Detect which cell encompasses the target text, then output its (X, Y) center coordinate. 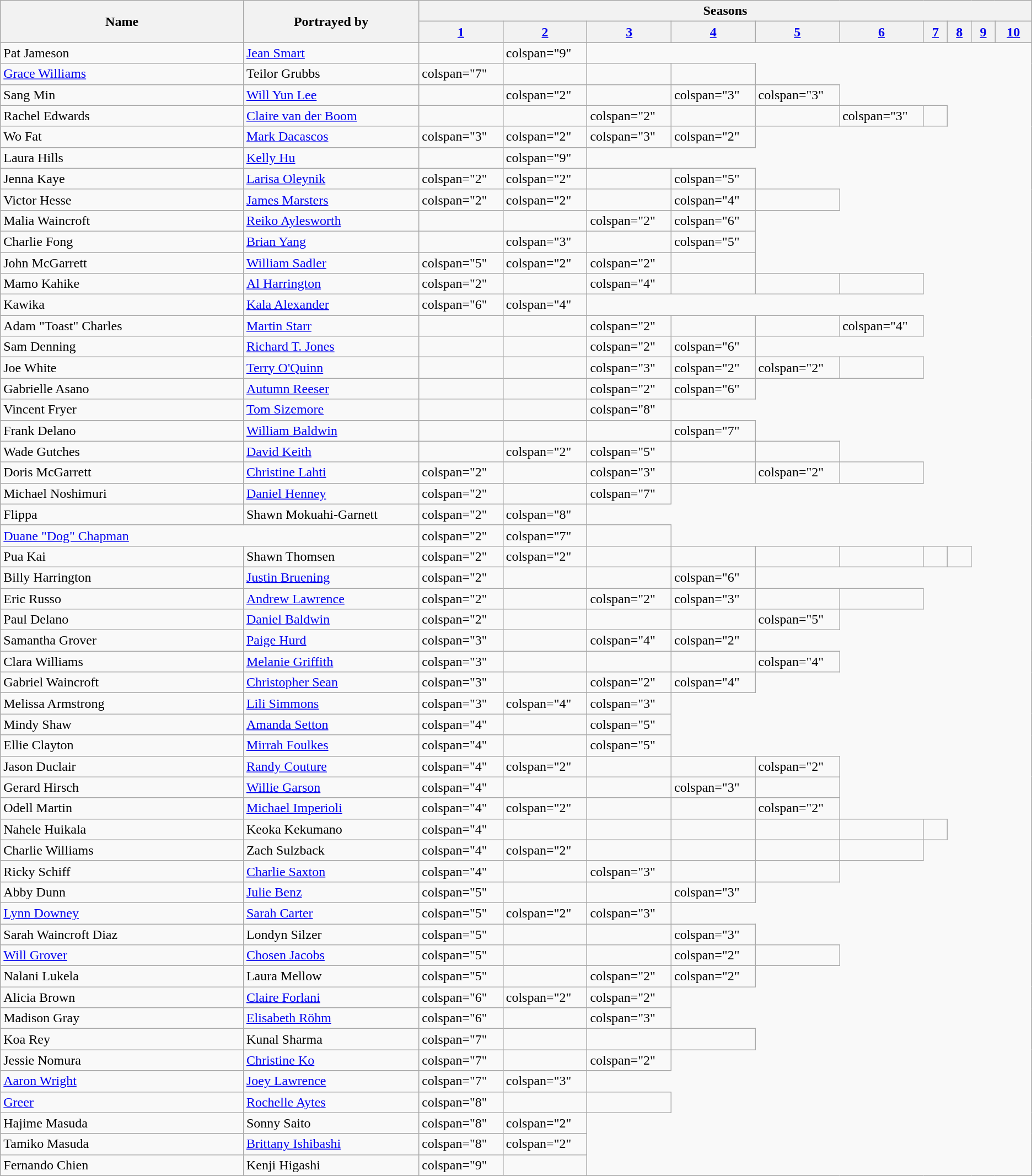
8 (959, 32)
Kenji Higashi (331, 1165)
Laura Hills (122, 158)
Gabrielle Asano (122, 389)
Martin Starr (331, 326)
Clara Williams (122, 662)
Paige Hurd (331, 641)
Doris McGarrett (122, 472)
Pua Kai (122, 556)
Mamo Kahike (122, 284)
William Sadler (331, 263)
Michael Noshimuri (122, 493)
Larisa Oleynik (331, 179)
Sang Min (122, 95)
Melissa Armstrong (122, 704)
Chosen Jacobs (331, 955)
Claire Forlani (331, 997)
Teilor Grubbs (331, 74)
Kunal Sharma (331, 1039)
Al Harrington (331, 284)
7 (935, 32)
Vincent Fryer (122, 410)
Jason Duclair (122, 766)
10 (1013, 32)
Malia Waincroft (122, 221)
Daniel Baldwin (331, 620)
Sam Denning (122, 347)
Mindy Shaw (122, 724)
Andrew Lawrence (331, 598)
Amanda Setton (331, 724)
Pat Jameson (122, 53)
Joe White (122, 368)
Kelly Hu (331, 158)
Tamiko Masuda (122, 1144)
Joey Lawrence (331, 1081)
3 (630, 32)
Odell Martin (122, 808)
6 (882, 32)
Rachel Edwards (122, 116)
Claire van der Boom (331, 116)
Lili Simmons (331, 704)
Gabriel Waincroft (122, 683)
Madison Gray (122, 1018)
Christopher Sean (331, 683)
Kawika (122, 305)
Keoka Kekumano (331, 829)
1 (461, 32)
Aaron Wright (122, 1081)
Londyn Silzer (331, 935)
Duane "Dog" Chapman (209, 535)
Charlie Saxton (331, 871)
2 (545, 32)
Gerard Hirsch (122, 787)
Elisabeth Röhm (331, 1018)
Tom Sizemore (331, 410)
Autumn Reeser (331, 389)
Sarah Waincroft Diaz (122, 935)
Victor Hesse (122, 200)
Zach Sulzback (331, 850)
Melanie Griffith (331, 662)
Laura Mellow (331, 976)
Michael Imperioli (331, 808)
Lynn Downey (122, 913)
Daniel Henney (331, 493)
Paul Delano (122, 620)
Nahele Huikala (122, 829)
William Baldwin (331, 431)
Terry O'Quinn (331, 368)
Kala Alexander (331, 305)
David Keith (331, 452)
Mark Dacascos (331, 137)
Charlie Fong (122, 241)
Shawn Mokuahi-Garnett (331, 514)
James Marsters (331, 200)
Wo Fat (122, 137)
5 (797, 32)
Christine Lahti (331, 472)
Greer (122, 1102)
Jean Smart (331, 53)
Fernando Chien (122, 1165)
Billy Harrington (122, 577)
Jessie Nomura (122, 1060)
Koa Rey (122, 1039)
Will Yun Lee (331, 95)
Ellie Clayton (122, 745)
Randy Couture (331, 766)
Sonny Saito (331, 1123)
Rochelle Aytes (331, 1102)
Reiko Aylesworth (331, 221)
Charlie Williams (122, 850)
Adam "Toast" Charles (122, 326)
Justin Bruening (331, 577)
Sarah Carter (331, 913)
Will Grover (122, 955)
Shawn Thomsen (331, 556)
Brian Yang (331, 241)
Seasons (725, 11)
4 (713, 32)
Abby Dunn (122, 892)
John McGarrett (122, 263)
Christine Ko (331, 1060)
Eric Russo (122, 598)
Ricky Schiff (122, 871)
Samantha Grover (122, 641)
Portrayed by (331, 22)
Julie Benz (331, 892)
Brittany Ishibashi (331, 1144)
Willie Garson (331, 787)
Jenna Kaye (122, 179)
Flippa (122, 514)
9 (983, 32)
Wade Gutches (122, 452)
Richard T. Jones (331, 347)
Alicia Brown (122, 997)
Name (122, 22)
Hajime Masuda (122, 1123)
Mirrah Foulkes (331, 745)
Grace Williams (122, 74)
Nalani Lukela (122, 976)
Frank Delano (122, 431)
